Capture the cell that displays the provided text and extract its (x, y) central coordinate. 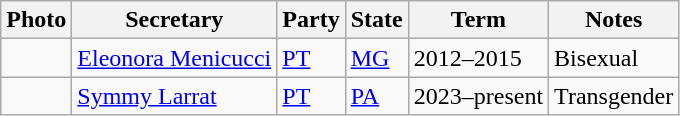
Transgender (614, 96)
2023–present (478, 96)
Bisexual (614, 58)
PA (376, 96)
Party (311, 20)
Photo (36, 20)
Notes (614, 20)
2012–2015 (478, 58)
MG (376, 58)
Eleonora Menicucci (174, 58)
Secretary (174, 20)
Symmy Larrat (174, 96)
Term (478, 20)
State (376, 20)
